Capture the cell that displays the provided text and extract its (X, Y) central coordinate. 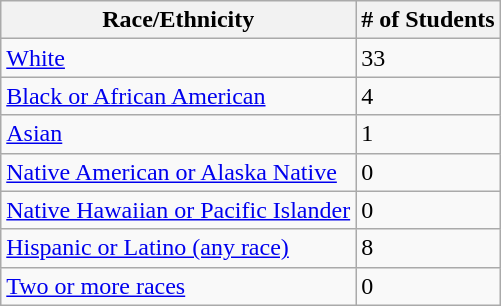
# of Students (428, 20)
Race/Ethnicity (178, 20)
White (178, 58)
8 (428, 248)
Two or more races (178, 286)
Native Hawaiian or Pacific Islander (178, 210)
Asian (178, 134)
33 (428, 58)
Hispanic or Latino (any race) (178, 248)
4 (428, 96)
Native American or Alaska Native (178, 172)
Black or African American (178, 96)
1 (428, 134)
